Extract the (x, y) coordinate from the center of the cell holding the provided text.  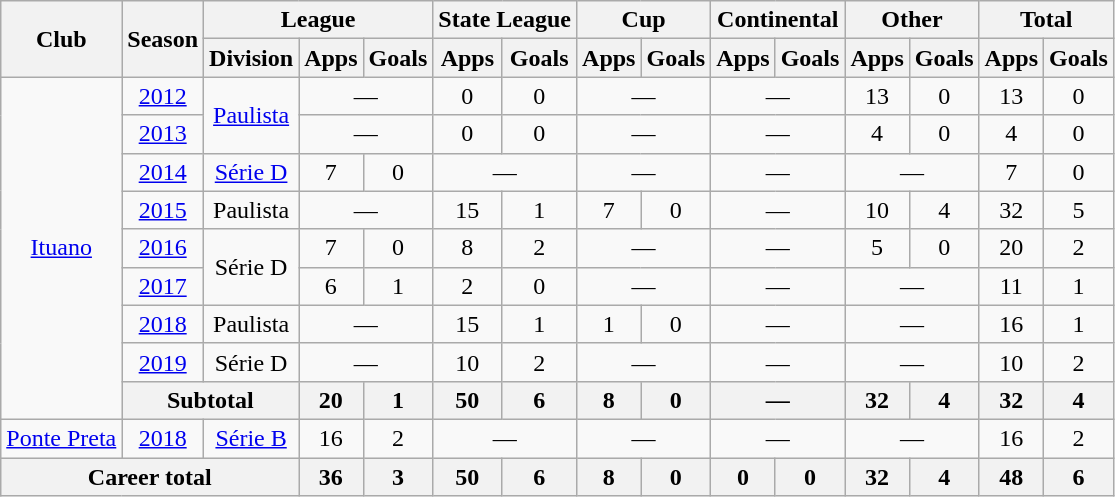
Club (62, 39)
State League (505, 20)
2012 (163, 96)
Career total (150, 477)
36 (331, 477)
Continental (778, 20)
11 (1011, 286)
Total (1046, 20)
48 (1011, 477)
2017 (163, 286)
2013 (163, 134)
3 (398, 477)
League (318, 20)
Season (163, 39)
Division (252, 58)
Other (912, 20)
2019 (163, 362)
2016 (163, 248)
2014 (163, 172)
Ituano (62, 248)
Subtotal (210, 400)
Ponte Preta (62, 438)
2015 (163, 210)
Cup (644, 20)
Série B (252, 438)
